Detect which cell encompasses the target text, then output its [X, Y] center coordinate. 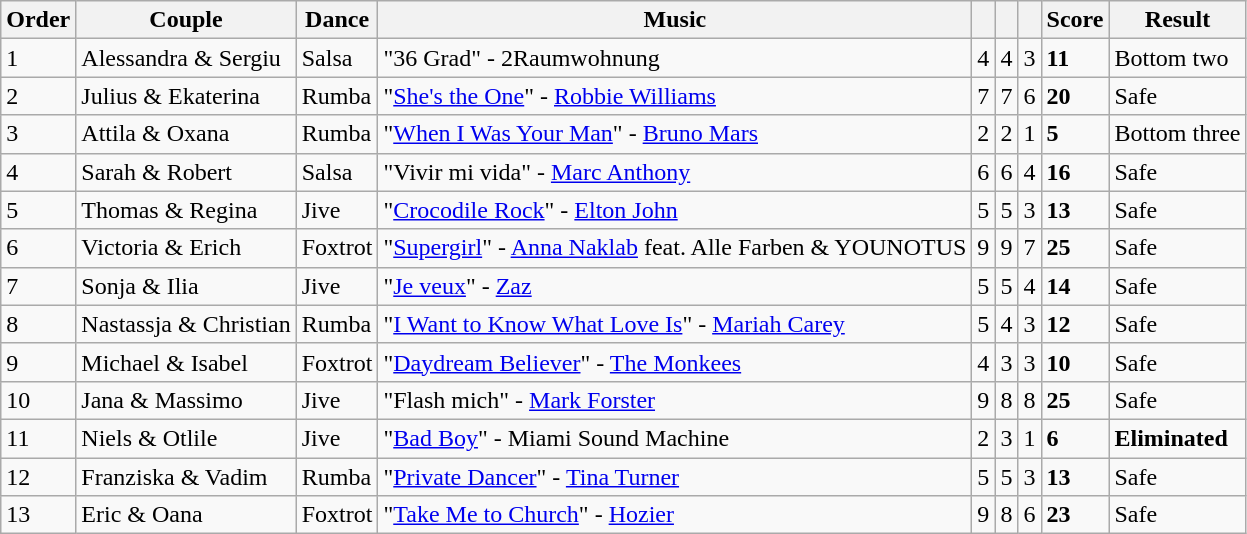
Nastassja & Christian [186, 324]
14 [1075, 286]
Attila & Oxana [186, 134]
Niels & Otlile [186, 438]
Michael & Isabel [186, 362]
"Private Dancer" - Tina Turner [675, 477]
"Flash mich" - Mark Forster [675, 400]
Bottom three [1178, 134]
"Supergirl" - Anna Naklab feat. Alle Farben & YOUNOTUS [675, 248]
Music [675, 20]
"When I Was Your Man" - Bruno Mars [675, 134]
Sonja & Ilia [186, 286]
"36 Grad" - 2Raumwohnung [675, 58]
Alessandra & Sergiu [186, 58]
"Bad Boy" - Miami Sound Machine [675, 438]
20 [1075, 96]
16 [1075, 172]
Score [1075, 20]
Sarah & Robert [186, 172]
23 [1075, 515]
"I Want to Know What Love Is" - Mariah Carey [675, 324]
Couple [186, 20]
Franziska & Vadim [186, 477]
Thomas & Regina [186, 210]
Order [38, 20]
"Take Me to Church" - Hozier [675, 515]
Eliminated [1178, 438]
Victoria & Erich [186, 248]
Jana & Massimo [186, 400]
"Daydream Believer" - The Monkees [675, 362]
Julius & Ekaterina [186, 96]
"Je veux" - Zaz [675, 286]
Result [1178, 20]
Bottom two [1178, 58]
Dance [337, 20]
"She's the One" - Robbie Williams [675, 96]
"Crocodile Rock" - Elton John [675, 210]
Eric & Oana [186, 515]
"Vivir mi vida" - Marc Anthony [675, 172]
